Output the [x, y] coordinate of the center of the cell containing the given text.  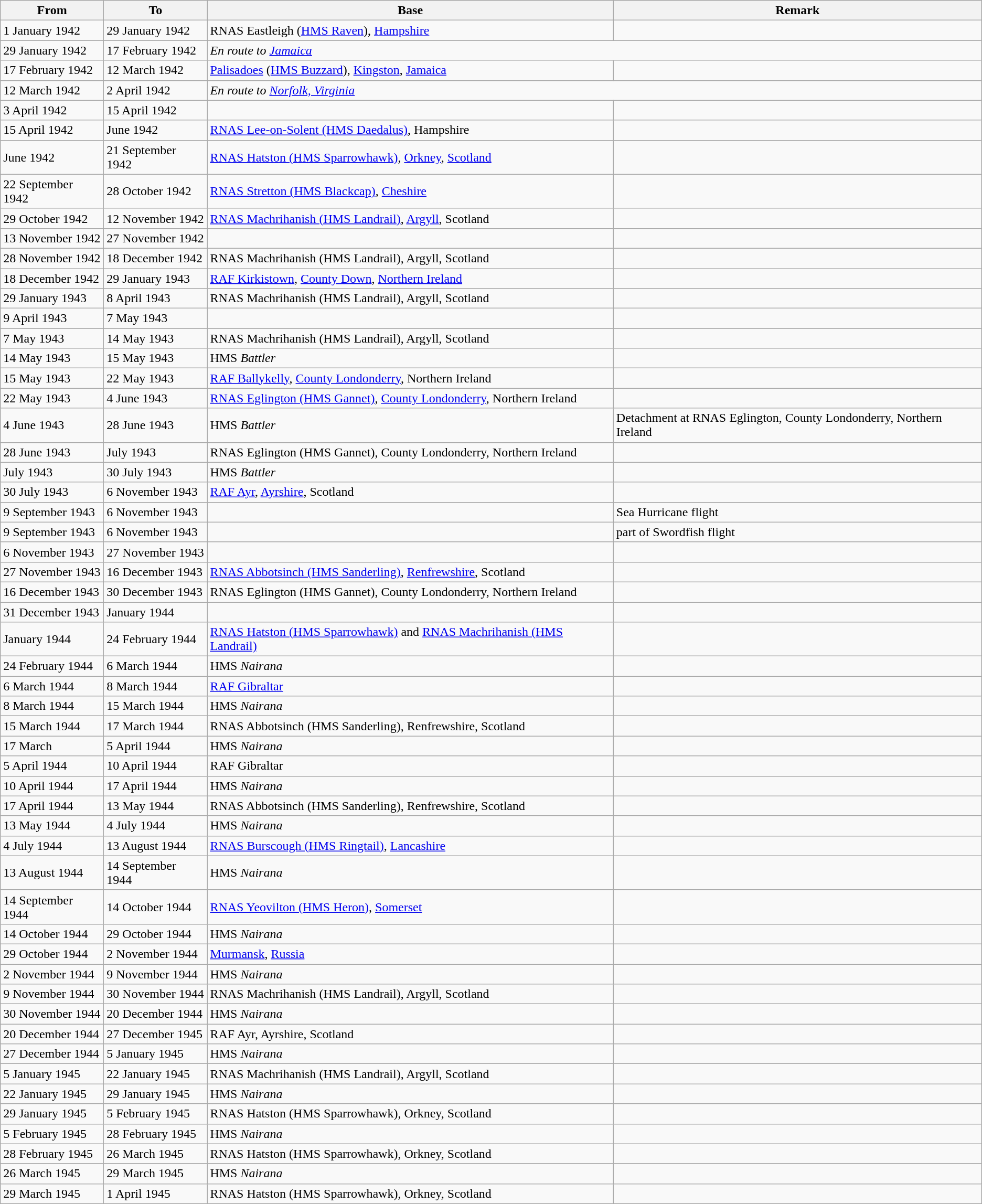
27 December 1944 [52, 1054]
Remark [797, 10]
RAF Ballykelly, County Londonderry, Northern Ireland [410, 378]
Detachment at RNAS Eglington, County Londonderry, Northern Ireland [797, 425]
RNAS Eastleigh (HMS Raven), Hampshire [410, 30]
Murmansk, Russia [410, 954]
17 March [52, 746]
Base [410, 10]
28 November 1942 [52, 258]
27 December 1945 [155, 1034]
Sea Hurricane flight [797, 512]
RNAS Stretton (HMS Blackcap), Cheshire [410, 191]
28 October 1942 [155, 191]
21 September 1942 [155, 157]
1 April 1945 [155, 1194]
RNAS Lee-on-Solent (HMS Daedalus), Hampshire [410, 130]
13 November 1942 [52, 238]
En route to Jamaica [594, 50]
30 December 1943 [155, 592]
RAF Kirkistown, County Down, Northern Ireland [410, 279]
RNAS Hatston (HMS Sparrowhawk) and RNAS Machrihanish (HMS Landrail) [410, 639]
3 April 1942 [52, 110]
31 December 1943 [52, 612]
To [155, 10]
part of Swordfish flight [797, 532]
From [52, 10]
Palisadoes (HMS Buzzard), Kingston, Jamaica [410, 70]
17 March 1944 [155, 726]
En route to Norfolk, Virginia [594, 90]
9 April 1943 [52, 318]
29 October 1942 [52, 218]
27 November 1942 [155, 238]
1 January 1942 [52, 30]
22 September 1942 [52, 191]
8 April 1943 [155, 299]
12 November 1942 [155, 218]
RNAS Burscough (HMS Ringtail), Lancashire [410, 846]
RNAS Yeovilton (HMS Heron), Somerset [410, 907]
2 April 1942 [155, 90]
